Locate the cell with the specified text and output its (X, Y) center coordinate. 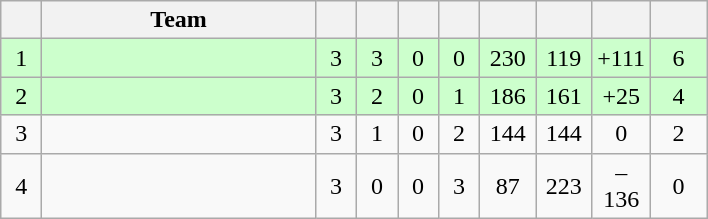
Team (179, 20)
+25 (622, 96)
+111 (622, 58)
230 (508, 58)
119 (564, 58)
161 (564, 96)
–136 (622, 186)
223 (564, 186)
186 (508, 96)
87 (508, 186)
6 (679, 58)
